Return [x, y] of the center of cell containing provided text 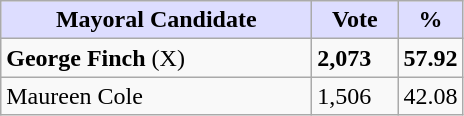
42.08 [430, 96]
% [430, 20]
57.92 [430, 58]
Mayoral Candidate [156, 20]
1,506 [355, 96]
Vote [355, 20]
2,073 [355, 58]
George Finch (X) [156, 58]
Maureen Cole [156, 96]
